Find where the given text appears and provide that cell's center as [X, Y] coordinate. 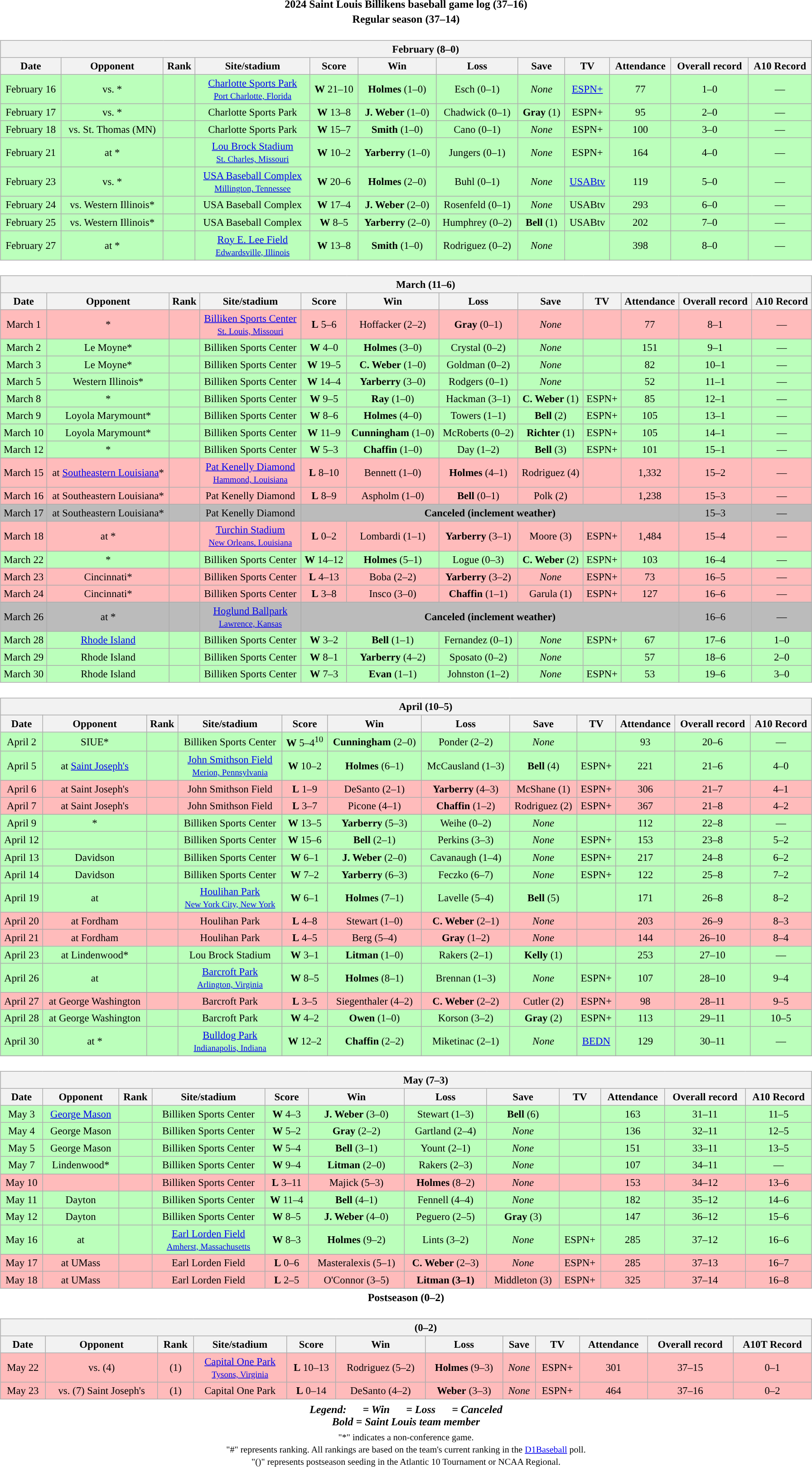
93 [645, 742]
Gray (2–2) [356, 1131]
Hoffacker (2–2) [392, 325]
W 4–0 [324, 347]
McRoberts (0–2) [478, 432]
vs. (7) Saint Joseph's [101, 1391]
March 10 [24, 432]
Charlotte Sports ParkPort Charlotte, Florida [253, 89]
Rodriguez (0–2) [478, 246]
March 26 [24, 617]
Evan (1–1) [392, 674]
Yarberry (1–0) [397, 152]
W 12–2 [304, 1041]
Cavanaugh (1–4) [466, 857]
McShane (1) [543, 789]
Western Illinois* [108, 382]
14–6 [778, 1200]
129 [645, 1041]
0–1 [773, 1367]
W 13–5 [304, 823]
293 [641, 205]
O'Connor (3–5) [356, 1280]
26–10 [712, 938]
L 0–6 [286, 1263]
Bulldog ParkIndianapolis, Indiana [230, 1041]
9–5 [781, 1001]
11–1 [715, 382]
February 27 [31, 246]
10–5 [781, 1018]
13–1 [715, 416]
21–8 [712, 806]
A10T Record [773, 1345]
164 [641, 152]
Logue (0–3) [478, 559]
8–3 [781, 921]
W 5–2 [286, 1131]
Lou Brock StadiumSt. Charles, Missouri [253, 152]
Chadwick (0–1) [478, 112]
Houlihan ParkNew York City, New York [230, 898]
Yarberry (2–0) [397, 222]
April 6 [22, 789]
8–1 [715, 325]
Holmes (3–0) [392, 347]
Middleton (3) [523, 1280]
15–2 [715, 473]
April 26 [22, 978]
73 [650, 577]
Picone (4–1) [374, 806]
37–15 [691, 1367]
Aspholm (1–0) [392, 496]
Peguero (2–5) [446, 1216]
Feczko (6–7) [466, 874]
February 24 [31, 205]
Chaffin (1–1) [478, 593]
Yarberry (3–0) [392, 382]
Bell (1) [541, 222]
W 8–3 [286, 1239]
37–16 [691, 1391]
Barcroft ParkArlington, Virginia [230, 978]
Gray (3) [523, 1216]
9–4 [781, 978]
7–0 [710, 222]
Chaffin (1–2) [466, 806]
April 5 [22, 766]
23–8 [712, 840]
L 0–14 [312, 1391]
April (10–5) [406, 707]
27–10 [712, 955]
May 22 [23, 1367]
L 4–8 [304, 921]
202 [641, 222]
Lombardi (1–1) [392, 536]
16–4 [715, 559]
L 8–9 [324, 496]
W 8–6 [324, 416]
Bell (3–1) [356, 1148]
Gray (0–1) [478, 325]
57 [650, 657]
13–6 [778, 1182]
Chaffin (2–2) [374, 1041]
398 [641, 246]
April 23 [22, 955]
16–5 [715, 577]
0–2 [773, 1391]
vs. St. Thomas (MN) [112, 130]
26–8 [712, 898]
BEDN [596, 1041]
Perkins (3–3) [466, 840]
April 27 [22, 1001]
53 [650, 674]
306 [645, 789]
C. Weber (2–1) [466, 921]
John Smithson FieldMerion, Pennsylvania [230, 766]
L 3–7 [304, 806]
30–11 [712, 1041]
C. Weber (1) [551, 398]
Gartland (2–4) [446, 1131]
15–1 [715, 450]
Lints (3–2) [446, 1239]
127 [650, 593]
C. Weber (2–3) [446, 1263]
May 7 [22, 1165]
Bell (4–1) [356, 1200]
6–0 [710, 205]
March 5 [24, 382]
(0–2) [406, 1327]
Capital One Park [240, 1391]
W 11–9 [324, 432]
147 [633, 1216]
Gray (1–2) [466, 938]
16–7 [778, 1263]
20–6 [712, 742]
Polk (2) [551, 496]
W 5–410 [304, 742]
Masteralexis (5–1) [356, 1263]
May 16 [22, 1239]
March 18 [24, 536]
vs. (4) [101, 1367]
136 [633, 1131]
Fernandez (0–1) [478, 640]
95 [641, 112]
Bell (2) [551, 416]
L 2–5 [286, 1280]
May 3 [22, 1114]
Boba (2–2) [392, 577]
Ray (1–0) [392, 398]
Yarberry (3–2) [478, 577]
Weber (3–3) [464, 1391]
Holmes (5–1) [392, 559]
Sposato (0–2) [478, 657]
85 [650, 398]
253 [645, 955]
101 [650, 450]
Rodriguez (4) [551, 473]
L 10–13 [312, 1367]
W 15–7 [334, 130]
L 4–13 [324, 577]
W 3–2 [324, 640]
Day (1–2) [478, 450]
Siegenthaler (4–2) [374, 1001]
Chaffin (1–0) [392, 450]
February (8–0) [406, 49]
7–2 [781, 874]
15–6 [778, 1216]
March 28 [24, 640]
Berg (5–4) [374, 938]
Rodriguez (5–2) [381, 1367]
W 5–4 [286, 1148]
203 [645, 921]
464 [614, 1391]
W 21–10 [334, 89]
1,238 [650, 496]
J. Weber (3–0) [356, 1114]
36–12 [705, 1216]
May 23 [23, 1391]
Capital One ParkTysons, Virginia [240, 1367]
L 0–2 [324, 536]
W 14–12 [324, 559]
L 8–10 [324, 473]
February 17 [31, 112]
22–8 [712, 823]
25–8 [712, 874]
12–1 [715, 398]
L 3–5 [304, 1001]
37–13 [705, 1263]
Bennett (1–0) [392, 473]
221 [645, 766]
April 19 [22, 898]
C. Weber (1–0) [392, 364]
Lavelle (5–4) [466, 898]
Holmes (8–1) [374, 978]
March 22 [24, 559]
McCausland (1–3) [466, 766]
12–5 [778, 1131]
Korson (3–2) [466, 1018]
Cunningham (1–0) [392, 432]
Holmes (7–1) [374, 898]
Cutler (2) [543, 1001]
Ponder (2–2) [466, 742]
98 [645, 1001]
C. Weber (2–2) [466, 1001]
Holmes (2–0) [397, 182]
35–12 [705, 1200]
9–1 [715, 347]
Holmes (8–2) [446, 1182]
Holmes (4–1) [478, 473]
14–1 [715, 432]
W 4–2 [304, 1018]
1,332 [650, 473]
Bell (0–1) [478, 496]
Bell (4) [543, 766]
W 15–6 [304, 840]
122 [645, 874]
May 4 [22, 1131]
March 9 [24, 416]
Holmes (9–2) [356, 1239]
Holmes (9–3) [464, 1367]
32–11 [705, 1131]
29–11 [712, 1018]
April 14 [22, 874]
W 5–3 [324, 450]
May 11 [22, 1200]
SIUE* [94, 742]
Yarberry (4–3) [466, 789]
28–11 [712, 1001]
May (7–3) [406, 1080]
367 [645, 806]
at Lindenwood* [94, 955]
Yarberry (4–2) [392, 657]
6–2 [781, 857]
4–1 [781, 789]
March 16 [24, 496]
W 7–2 [304, 874]
DeSanto (2–1) [374, 789]
Bell (6) [523, 1114]
171 [645, 898]
March 23 [24, 577]
8–4 [781, 938]
5–0 [710, 182]
L 3–8 [324, 593]
W 4–3 [286, 1114]
24–8 [712, 857]
Rakers (2–3) [446, 1165]
Yarberry (6–3) [374, 874]
April 9 [22, 823]
Esch (0–1) [478, 89]
Litman (2–0) [356, 1165]
1,484 [650, 536]
March 30 [24, 674]
Rodriguez (2) [543, 806]
21–6 [712, 766]
L 1–9 [304, 789]
W 7–3 [324, 674]
37–12 [705, 1239]
J. Weber (1–0) [397, 112]
Holmes (1–0) [397, 89]
Brennan (1–3) [466, 978]
Litman (1–0) [374, 955]
Litman (3–1) [446, 1280]
Roy E. Lee FieldEdwardsville, Illinois [253, 246]
Holmes (6–1) [374, 766]
34–11 [705, 1165]
L 4–5 [304, 938]
15–4 [715, 536]
Towers (1–1) [478, 416]
April 20 [22, 921]
Holmes (4–0) [392, 416]
April 21 [22, 938]
217 [645, 857]
Fennell (4–4) [446, 1200]
13–5 [778, 1148]
May 18 [22, 1280]
March (11–6) [406, 284]
Jungers (0–1) [478, 152]
Cunningham (2–0) [374, 742]
February 23 [31, 182]
82 [650, 364]
W 19–5 [324, 364]
Humphrey (0–2) [478, 222]
8–2 [781, 898]
L 5–6 [324, 325]
16–8 [778, 1280]
Gray (2) [543, 1018]
31–11 [705, 1114]
8–0 [710, 246]
Bell (5) [543, 898]
52 [650, 382]
April 12 [22, 840]
W 11–4 [286, 1200]
March 12 [24, 450]
Bell (2–1) [374, 840]
10–1 [715, 364]
March 29 [24, 657]
Garula (1) [551, 593]
Kelly (1) [543, 955]
USA Baseball ComplexMillington, Tennessee [253, 182]
Turchin StadiumNew Orleans, Louisiana [250, 536]
March 17 [24, 513]
W 9–4 [286, 1165]
112 [645, 823]
144 [645, 938]
February 16 [31, 89]
4–2 [781, 806]
113 [645, 1018]
Buhl (0–1) [478, 182]
May 17 [22, 1263]
Rakers (2–1) [466, 955]
Yarberry (3–1) [478, 536]
Miketinac (2–1) [466, 1041]
Weihe (0–2) [466, 823]
34–12 [705, 1182]
May 10 [22, 1182]
W 3–1 [304, 955]
103 [650, 559]
Goldman (0–2) [478, 364]
37–14 [705, 1280]
Yarberry (5–3) [374, 823]
26–9 [712, 921]
182 [633, 1200]
325 [633, 1280]
March 15 [24, 473]
Lou Brock Stadium [230, 955]
May 5 [22, 1148]
Stewart (1–3) [446, 1114]
March 1 [24, 325]
19–6 [715, 674]
18–6 [715, 657]
Bell (3) [551, 450]
W 9–5 [324, 398]
W 14–4 [324, 382]
W 17–4 [334, 205]
May 12 [22, 1216]
100 [641, 130]
Gray (1) [541, 112]
March 8 [24, 398]
April 13 [22, 857]
119 [641, 182]
Rodgers (0–1) [478, 382]
W 20–6 [334, 182]
L 3–11 [286, 1182]
Lindenwood* [81, 1165]
C. Weber (2) [551, 559]
J. Weber (4–0) [356, 1216]
DeSanto (4–2) [381, 1391]
Hoglund BallparkLawrence, Kansas [250, 617]
Cano (0–1) [478, 130]
5–2 [781, 840]
March 24 [24, 593]
Rosenfeld (0–1) [478, 205]
33–11 [705, 1148]
April 7 [22, 806]
28–10 [712, 978]
Bell (1–1) [392, 640]
11–5 [778, 1114]
Yount (2–1) [446, 1148]
Billiken Sports CenterSt. Louis, Missouri [250, 325]
April 30 [22, 1041]
Owen (1–0) [374, 1018]
April 28 [22, 1018]
Earl Lorden FieldAmherst, Massachusetts [208, 1239]
17–6 [715, 640]
Richter (1) [551, 432]
February 18 [31, 130]
301 [614, 1367]
21–7 [712, 789]
Insco (3–0) [392, 593]
Hackman (3–1) [478, 398]
February 25 [31, 222]
Pat Kenelly DiamondHammond, Louisiana [250, 473]
Moore (3) [551, 536]
February 21 [31, 152]
Johnston (1–2) [478, 674]
67 [650, 640]
W 8–1 [324, 657]
March 2 [24, 347]
Majick (5–3) [356, 1182]
March 3 [24, 364]
Stewart (1–0) [374, 921]
Crystal (0–2) [478, 347]
163 [633, 1114]
April 2 [22, 742]
